Capture the cell that displays the provided text and extract its (x, y) central coordinate. 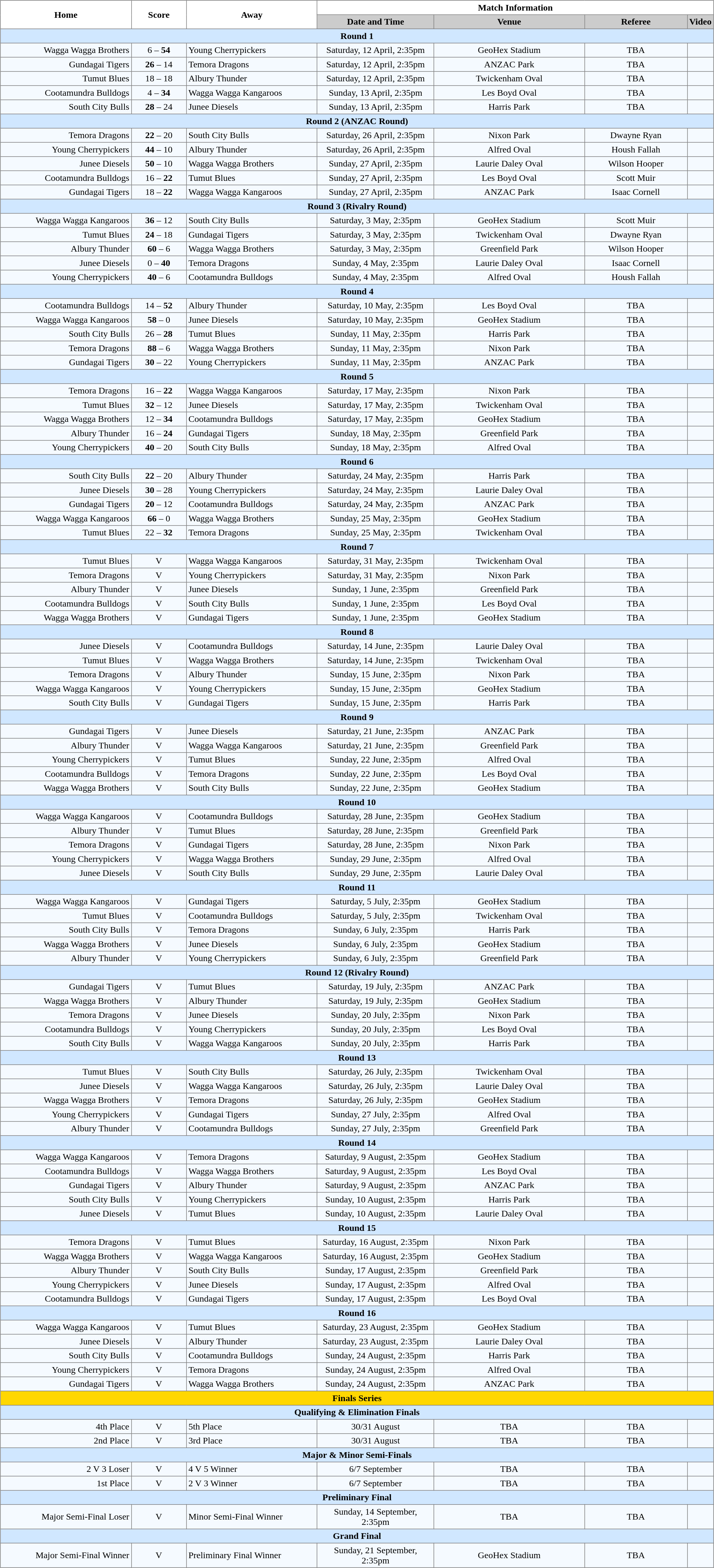
Round 3 (Rivalry Round) (357, 206)
66 – 0 (159, 518)
26 – 28 (159, 334)
Major & Minor Semi-Finals (357, 1455)
44 – 10 (159, 149)
Round 14 (357, 1143)
4 – 34 (159, 93)
Round 6 (357, 462)
58 – 0 (159, 320)
Round 7 (357, 547)
2 V 3 Loser (66, 1469)
22 – 32 (159, 533)
14 – 52 (159, 306)
50 – 10 (159, 164)
Major Semi-Final Loser (66, 1517)
16 – 24 (159, 433)
28 – 24 (159, 107)
4 V 5 Winner (252, 1469)
18 – 22 (159, 192)
1st Place (66, 1483)
Match Information (515, 8)
Round 12 (Rivalry Round) (357, 972)
Away (252, 14)
Video (700, 22)
Round 9 (357, 717)
Sunday, 14 September, 2:35pm (376, 1517)
Round 11 (357, 887)
Round 2 (ANZAC Round) (357, 121)
Date and Time (376, 22)
88 – 6 (159, 348)
4th Place (66, 1426)
12 – 34 (159, 419)
Sunday, 21 September, 2:35pm (376, 1555)
40 – 6 (159, 277)
2 V 3 Winner (252, 1483)
Score (159, 14)
32 – 12 (159, 405)
24 – 18 (159, 235)
60 – 6 (159, 249)
0 – 40 (159, 263)
Qualifying & Elimination Finals (357, 1412)
Round 5 (357, 376)
5th Place (252, 1426)
18 – 18 (159, 79)
Venue (509, 22)
Round 16 (357, 1313)
30 – 22 (159, 362)
Round 13 (357, 1058)
Preliminary Final Winner (252, 1555)
Home (66, 14)
Finals Series (357, 1398)
2nd Place (66, 1441)
Preliminary Final (357, 1498)
Round 10 (357, 802)
36 – 12 (159, 221)
Round 15 (357, 1228)
6 – 54 (159, 50)
Grand Final (357, 1536)
3rd Place (252, 1441)
Referee (636, 22)
40 – 20 (159, 448)
Round 4 (357, 291)
Major Semi-Final Winner (66, 1555)
Round 1 (357, 36)
20 – 12 (159, 504)
Minor Semi-Final Winner (252, 1517)
26 – 14 (159, 64)
Round 8 (357, 632)
30 – 28 (159, 490)
